Return the [X, Y] coordinate for the center point of the cell that contains the specified text.  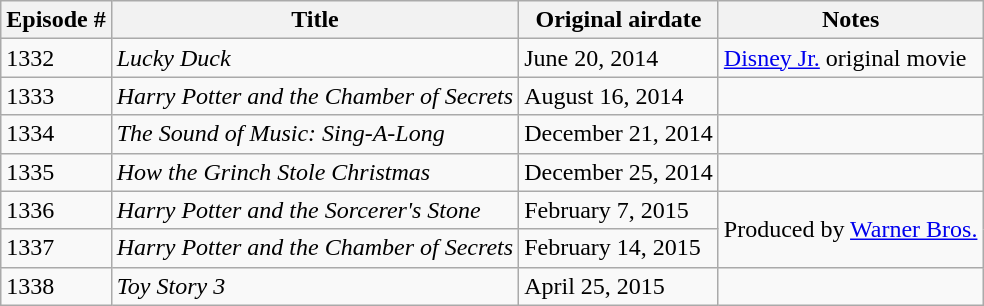
The Sound of Music: Sing-A-Long [314, 134]
April 25, 2015 [619, 286]
1336 [56, 210]
Produced by Warner Bros. [850, 229]
How the Grinch Stole Christmas [314, 172]
1332 [56, 58]
February 7, 2015 [619, 210]
December 21, 2014 [619, 134]
Disney Jr. original movie [850, 58]
Title [314, 20]
1334 [56, 134]
December 25, 2014 [619, 172]
Episode # [56, 20]
1333 [56, 96]
June 20, 2014 [619, 58]
February 14, 2015 [619, 248]
1337 [56, 248]
Notes [850, 20]
1335 [56, 172]
Toy Story 3 [314, 286]
1338 [56, 286]
Harry Potter and the Sorcerer's Stone [314, 210]
Original airdate [619, 20]
August 16, 2014 [619, 96]
Lucky Duck [314, 58]
